Search for the cell housing the specified text and yield its (x, y) center coordinate. 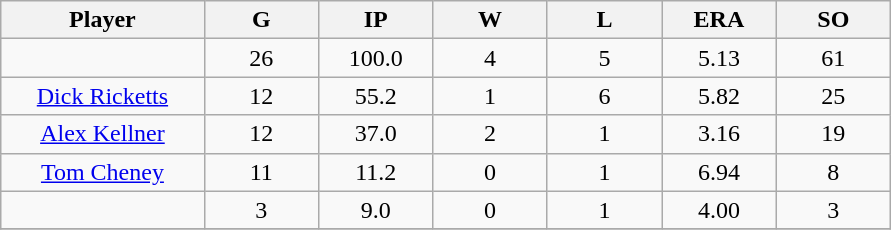
25 (834, 96)
6.94 (719, 172)
4.00 (719, 210)
37.0 (376, 134)
8 (834, 172)
Alex Kellner (102, 134)
G (261, 20)
SO (834, 20)
5.82 (719, 96)
19 (834, 134)
W (490, 20)
Player (102, 20)
11.2 (376, 172)
Tom Cheney (102, 172)
100.0 (376, 58)
26 (261, 58)
5 (604, 58)
4 (490, 58)
ERA (719, 20)
61 (834, 58)
L (604, 20)
3.16 (719, 134)
5.13 (719, 58)
Dick Ricketts (102, 96)
11 (261, 172)
2 (490, 134)
IP (376, 20)
6 (604, 96)
55.2 (376, 96)
9.0 (376, 210)
